Pinpoint the cell where the given text exists, returning its [X, Y] midpoint coordinate. 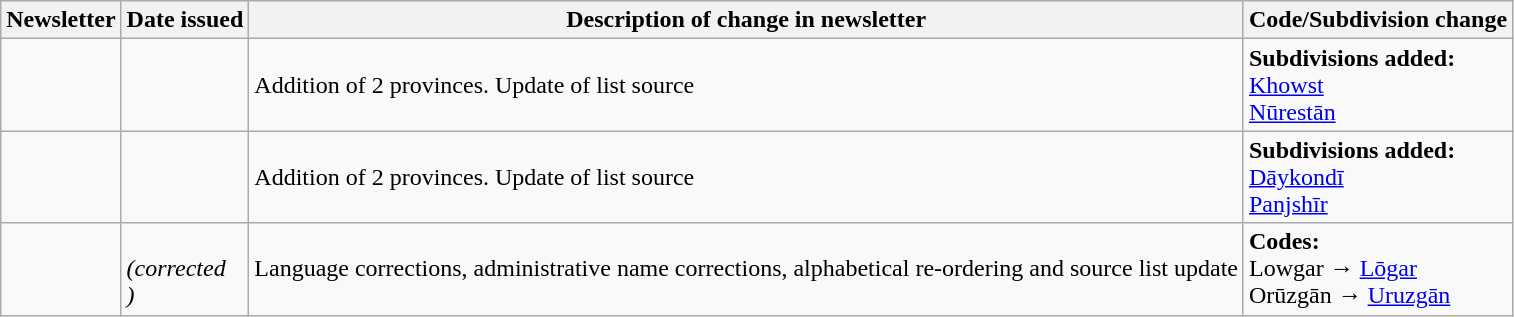
Codes: Lowgar → Lōgar Orūzgān → Uruzgān [1378, 269]
Description of change in newsletter [746, 20]
Code/Subdivision change [1378, 20]
Language corrections, administrative name corrections, alphabetical re-ordering and source list update [746, 269]
Subdivisions added: Khowst Nūrestān [1378, 85]
Newsletter [61, 20]
(corrected ) [185, 269]
Date issued [185, 20]
Subdivisions added: Dāykondī Panjshīr [1378, 177]
